Provide the [x, y] coordinate of the cell's center where the given text is located.  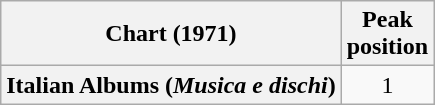
Peakposition [387, 34]
Italian Albums (Musica e dischi) [171, 85]
Chart (1971) [171, 34]
1 [387, 85]
